Determine the [X, Y] coordinate at the center of the cell enclosing the given text.  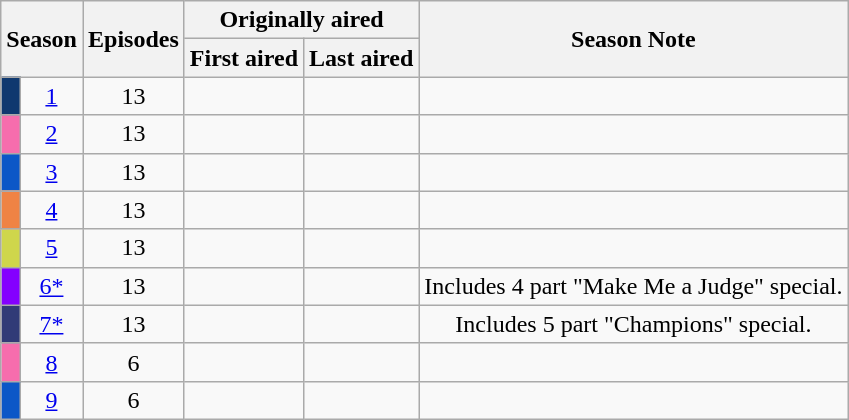
3 [51, 172]
Last aired [362, 58]
Episodes [133, 39]
First aired [244, 58]
6* [51, 286]
Originally aired [302, 20]
Includes 5 part "Champions" special. [634, 324]
Season Note [634, 39]
Season [42, 39]
9 [51, 400]
5 [51, 248]
7* [51, 324]
1 [51, 96]
4 [51, 210]
8 [51, 362]
Includes 4 part "Make Me a Judge" special. [634, 286]
2 [51, 134]
